Pinpoint the cell where the given text exists, returning its (x, y) midpoint coordinate. 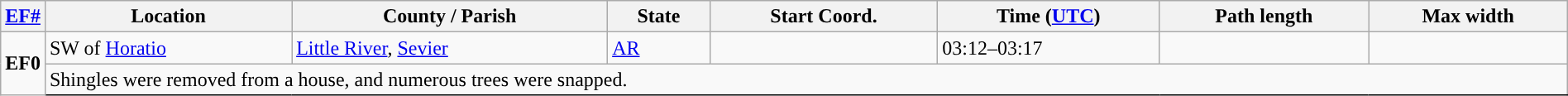
AR (659, 48)
County / Parish (450, 17)
EF# (23, 17)
03:12–03:17 (1049, 48)
Shingles were removed from a house, and numerous trees were snapped. (806, 79)
SW of Horatio (168, 48)
Path length (1264, 17)
EF0 (23, 64)
Max width (1468, 17)
Start Coord. (824, 17)
Location (168, 17)
Time (UTC) (1049, 17)
Little River, Sevier (450, 48)
State (659, 17)
